Return [x, y] of the center of cell containing provided text 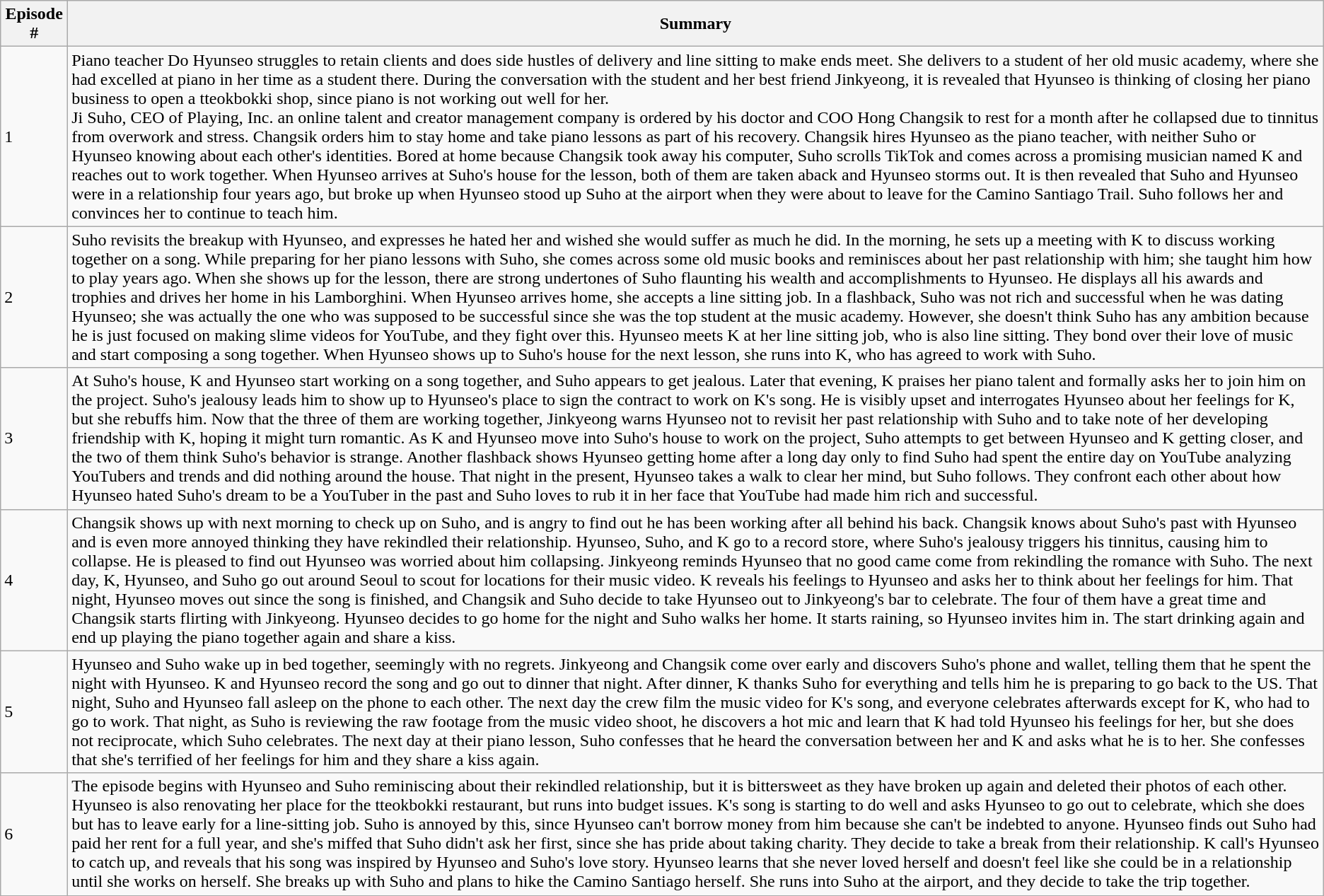
1 [34, 136]
6 [34, 834]
2 [34, 297]
Summary [696, 24]
Episode # [34, 24]
3 [34, 438]
5 [34, 711]
4 [34, 580]
